Detect which cell encompasses the target text, then output its (x, y) center coordinate. 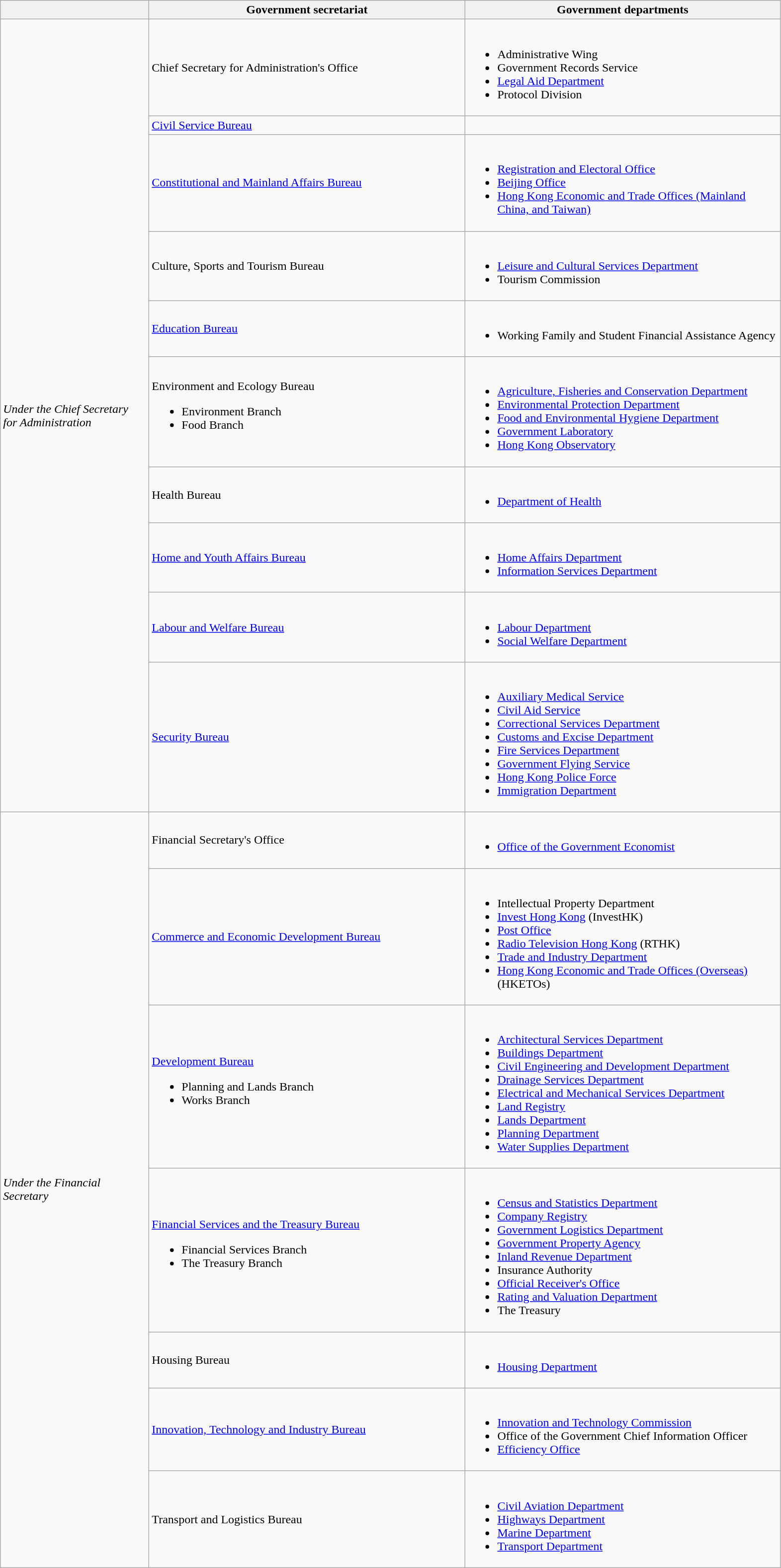
Financial Services and the Treasury BureauFinancial Services BranchThe Treasury Branch (307, 1250)
Education Bureau (307, 329)
Culture, Sports and Tourism Bureau (307, 266)
Office of the Government Economist (622, 840)
Government departments (622, 10)
Civil Service Bureau (307, 125)
Development BureauPlanning and Lands BranchWorks Branch (307, 1087)
Transport and Logistics Bureau (307, 1519)
Under the Financial Secretary (75, 1189)
Housing Bureau (307, 1360)
Home and Youth Affairs Bureau (307, 557)
Constitutional and Mainland Affairs Bureau (307, 183)
Working Family and Student Financial Assistance Agency (622, 329)
Commerce and Economic Development Bureau (307, 937)
Financial Secretary's Office (307, 840)
Environment and Ecology BureauEnvironment BranchFood Branch (307, 411)
Registration and Electoral OfficeBeijing OfficeHong Kong Economic and Trade Offices (Mainland China, and Taiwan) (622, 183)
Health Bureau (307, 495)
Labour DepartmentSocial Welfare Department (622, 627)
Innovation, Technology and Industry Bureau (307, 1430)
Under the Chief Secretary for Administration (75, 416)
Home Affairs DepartmentInformation Services Department (622, 557)
Housing Department (622, 1360)
Security Bureau (307, 737)
Department of Health (622, 495)
Innovation and Technology CommissionOffice of the Government Chief Information OfficerEfficiency Office (622, 1430)
Government secretariat (307, 10)
Labour and Welfare Bureau (307, 627)
Administrative WingGovernment Records ServiceLegal Aid DepartmentProtocol Division (622, 68)
Civil Aviation DepartmentHighways DepartmentMarine DepartmentTransport Department (622, 1519)
Leisure and Cultural Services DepartmentTourism Commission (622, 266)
Chief Secretary for Administration's Office (307, 68)
